Return the (x, y) coordinate for the center point of the cell that contains the specified text.  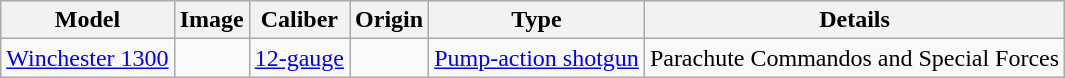
Parachute Commandos and Special Forces (854, 58)
Details (854, 20)
Pump-action shotgun (537, 58)
Winchester 1300 (88, 58)
Type (537, 20)
Model (88, 20)
12-gauge (299, 58)
Origin (390, 20)
Image (212, 20)
Caliber (299, 20)
